Find where the given text appears and provide that cell's center as (x, y) coordinate. 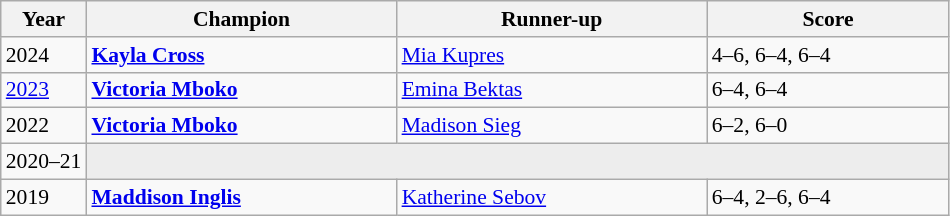
2019 (44, 197)
2023 (44, 90)
Score (828, 19)
2022 (44, 126)
Champion (241, 19)
Kayla Cross (241, 55)
Madison Sieg (552, 126)
Emina Bektas (552, 90)
Katherine Sebov (552, 197)
6–4, 2–6, 6–4 (828, 197)
6–4, 6–4 (828, 90)
6–2, 6–0 (828, 126)
Runner-up (552, 19)
Maddison Inglis (241, 197)
4–6, 6–4, 6–4 (828, 55)
2024 (44, 55)
Mia Kupres (552, 55)
Year (44, 19)
2020–21 (44, 162)
